Identify which cell holds the provided text, then report its [X, Y] central coordinate. 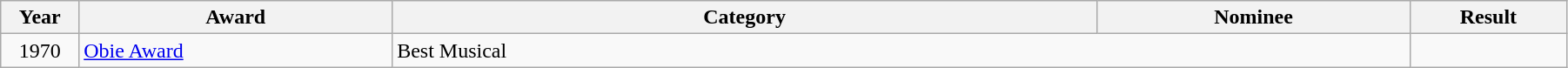
Category [745, 17]
Result [1488, 17]
Obie Award [236, 51]
Year [40, 17]
Nominee [1254, 17]
Best Musical [901, 51]
1970 [40, 51]
Award [236, 17]
